Pinpoint the cell where the given text exists, returning its (X, Y) midpoint coordinate. 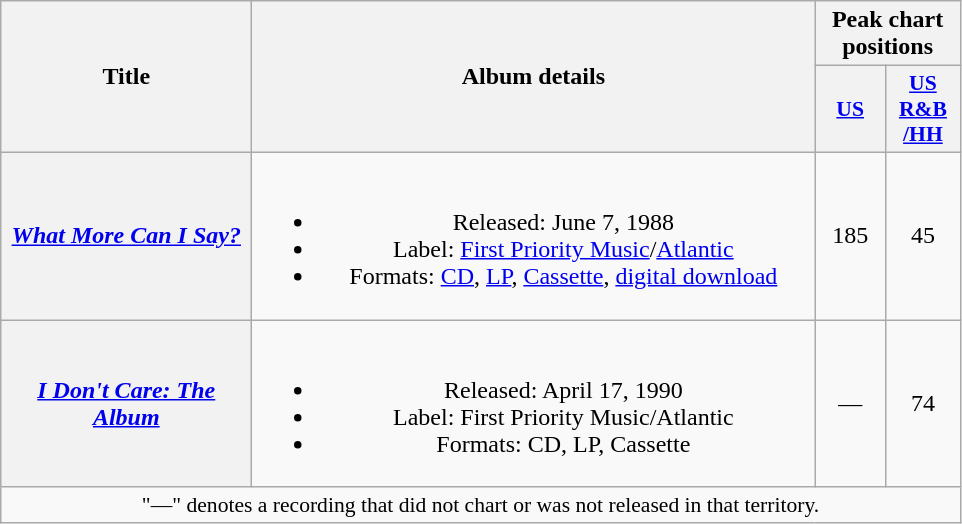
185 (850, 236)
I Don't Care: The Album (126, 404)
74 (922, 404)
"—" denotes a recording that did not chart or was not released in that territory. (481, 505)
Released: April 17, 1990Label: First Priority Music/AtlanticFormats: CD, LP, Cassette (534, 404)
USR&B/HH (922, 110)
US (850, 110)
Album details (534, 77)
Released: June 7, 1988Label: First Priority Music/AtlanticFormats: CD, LP, Cassette, digital download (534, 236)
45 (922, 236)
Title (126, 77)
What More Can I Say? (126, 236)
— (850, 404)
Peak chart positions (888, 34)
